Provide the [X, Y] coordinate of the cell's center where the given text is located.  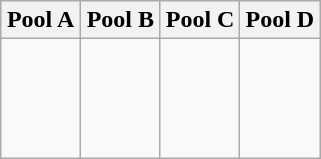
Pool D [280, 20]
Pool A [41, 20]
Pool C [200, 20]
Pool B [120, 20]
